Provide the [x, y] coordinate of the cell's center where the given text is located.  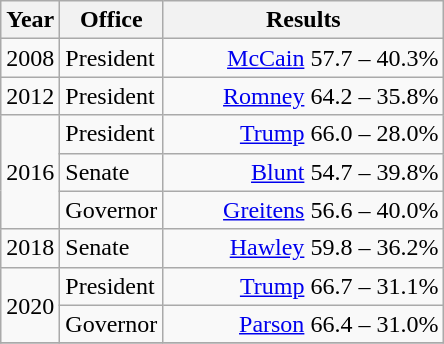
McCain 57.7 – 40.3% [304, 58]
Trump 66.7 – 31.1% [304, 286]
Office [112, 20]
2018 [30, 248]
2008 [30, 58]
Romney 64.2 – 35.8% [304, 96]
Hawley 59.8 – 36.2% [304, 248]
Results [304, 20]
2012 [30, 96]
2020 [30, 305]
2016 [30, 172]
Parson 66.4 – 31.0% [304, 324]
Trump 66.0 – 28.0% [304, 134]
Blunt 54.7 – 39.8% [304, 172]
Greitens 56.6 – 40.0% [304, 210]
Year [30, 20]
